From the cell containing the given text, extract its center point as (x, y) coordinate. 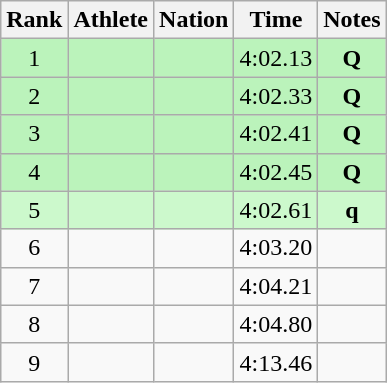
4:02.45 (276, 172)
5 (34, 210)
4:02.41 (276, 134)
8 (34, 324)
4:02.33 (276, 96)
4:13.46 (276, 362)
7 (34, 286)
4:04.80 (276, 324)
2 (34, 96)
Nation (194, 20)
3 (34, 134)
4:04.21 (276, 286)
4 (34, 172)
4:03.20 (276, 248)
q (352, 210)
9 (34, 362)
Notes (352, 20)
4:02.13 (276, 58)
Rank (34, 20)
6 (34, 248)
4:02.61 (276, 210)
Time (276, 20)
1 (34, 58)
Athlete (111, 20)
